Scan for the cell matching the given text and deliver its [x, y] coordinate at center. 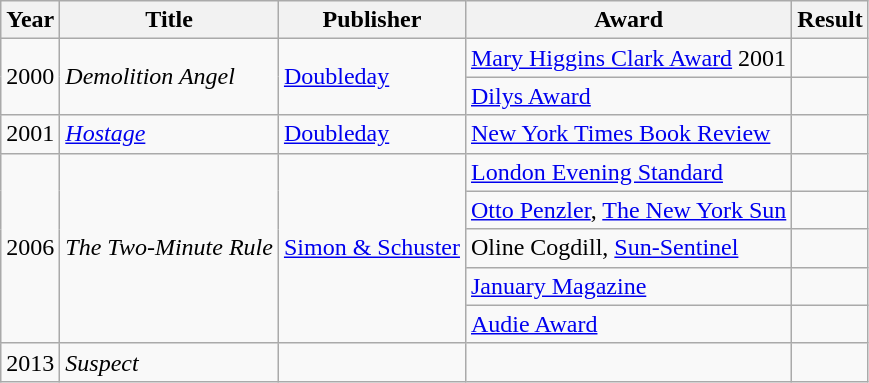
Hostage [170, 134]
Dilys Award [628, 96]
Publisher [372, 20]
Result [830, 20]
New York Times Book Review [628, 134]
London Evening Standard [628, 172]
The Two-Minute Rule [170, 248]
Suspect [170, 362]
Year [30, 20]
Otto Penzler, The New York Sun [628, 210]
January Magazine [628, 286]
Simon & Schuster [372, 248]
Award [628, 20]
Mary Higgins Clark Award 2001 [628, 58]
Demolition Angel [170, 77]
Title [170, 20]
Oline Cogdill, Sun-Sentinel [628, 248]
Audie Award [628, 324]
2013 [30, 362]
2000 [30, 77]
2006 [30, 248]
2001 [30, 134]
